Scan for the cell matching the given text and deliver its (x, y) coordinate at center. 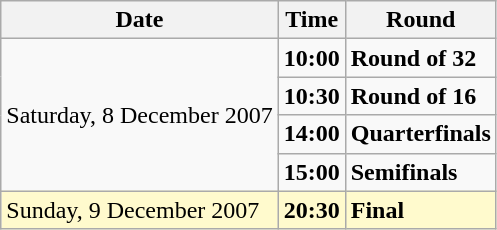
Round of 16 (420, 96)
15:00 (312, 172)
10:30 (312, 96)
Saturday, 8 December 2007 (140, 115)
20:30 (312, 210)
Quarterfinals (420, 134)
10:00 (312, 58)
Final (420, 210)
Round of 32 (420, 58)
14:00 (312, 134)
Semifinals (420, 172)
Round (420, 20)
Time (312, 20)
Date (140, 20)
Sunday, 9 December 2007 (140, 210)
